Detect which cell encompasses the target text, then output its [x, y] center coordinate. 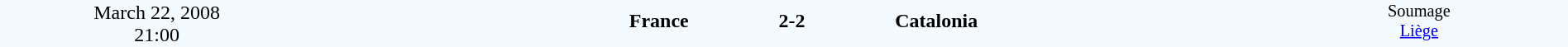
France [501, 21]
SoumageLiège [1419, 23]
2-2 [791, 21]
March 22, 200821:00 [157, 23]
Catalonia [1082, 21]
